Output the (x, y) coordinate of the center of the cell containing the given text.  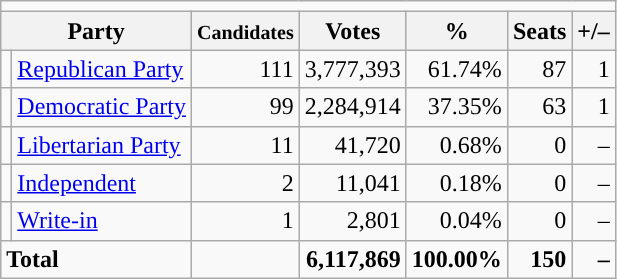
2 (245, 183)
99 (245, 107)
Independent (102, 183)
% (456, 31)
63 (539, 107)
0.18% (456, 183)
87 (539, 69)
0.68% (456, 145)
Write-in (102, 221)
Republican Party (102, 69)
111 (245, 69)
6,117,869 (352, 259)
11 (245, 145)
Democratic Party (102, 107)
Seats (539, 31)
+/– (594, 31)
41,720 (352, 145)
150 (539, 259)
Votes (352, 31)
Libertarian Party (102, 145)
Total (96, 259)
Party (96, 31)
100.00% (456, 259)
2,284,914 (352, 107)
2,801 (352, 221)
37.35% (456, 107)
Candidates (245, 31)
0.04% (456, 221)
61.74% (456, 69)
3,777,393 (352, 69)
11,041 (352, 183)
